Provide the (X, Y) coordinate of the cell's center where the given text is located.  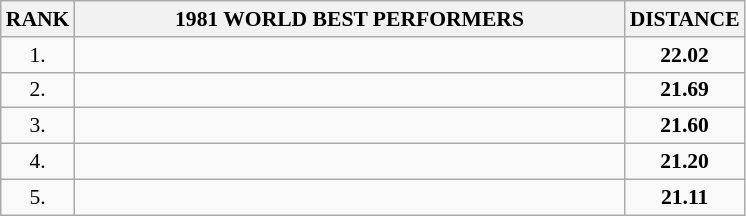
22.02 (685, 55)
1. (38, 55)
DISTANCE (685, 19)
1981 WORLD BEST PERFORMERS (349, 19)
21.20 (685, 162)
4. (38, 162)
RANK (38, 19)
2. (38, 90)
3. (38, 126)
21.69 (685, 90)
21.11 (685, 197)
21.60 (685, 126)
5. (38, 197)
